Output the (X, Y) coordinate of the center of the cell containing the given text.  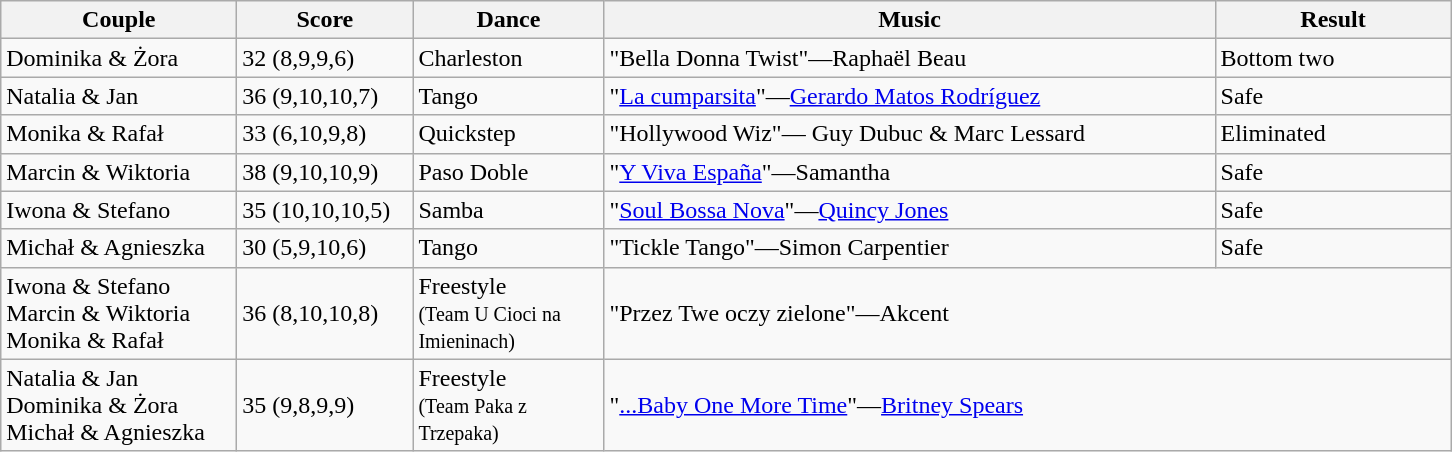
Natalia & Jan (119, 96)
Natalia & JanDominika & ŻoraMichał & Agnieszka (119, 405)
Dominika & Żora (119, 58)
Paso Doble (508, 172)
"Hollywood Wiz"— Guy Dubuc & Marc Lessard (910, 134)
Result (1333, 20)
36 (8,10,10,8) (325, 313)
36 (9,10,10,7) (325, 96)
32 (8,9,9,6) (325, 58)
35 (10,10,10,5) (325, 210)
"Y Viva España"—Samantha (910, 172)
Freestyle (Team Paka z Trzepaka) (508, 405)
35 (9,8,9,9) (325, 405)
Monika & Rafał (119, 134)
30 (5,9,10,6) (325, 248)
Michał & Agnieszka (119, 248)
Quickstep (508, 134)
"...Baby One More Time"—Britney Spears (1028, 405)
Music (910, 20)
"Soul Bossa Nova"—Quincy Jones (910, 210)
Charleston (508, 58)
"Bella Donna Twist"—Raphaël Beau (910, 58)
"Przez Twe oczy zielone"—Akcent (1028, 313)
Freestyle (Team U Cioci na Imieninach) (508, 313)
Couple (119, 20)
38 (9,10,10,9) (325, 172)
Bottom two (1333, 58)
Iwona & StefanoMarcin & WiktoriaMonika & Rafał (119, 313)
Samba (508, 210)
33 (6,10,9,8) (325, 134)
Iwona & Stefano (119, 210)
Dance (508, 20)
Marcin & Wiktoria (119, 172)
Eliminated (1333, 134)
Score (325, 20)
"La cumparsita"—Gerardo Matos Rodríguez (910, 96)
"Tickle Tango"—Simon Carpentier (910, 248)
